From the cell containing the given text, extract its center point as (x, y) coordinate. 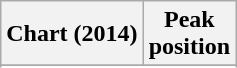
Chart (2014) (72, 34)
Peakposition (189, 34)
